Find where the given text appears and provide that cell's center as [X, Y] coordinate. 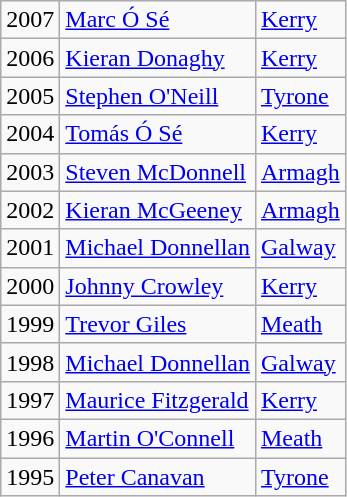
Kieran Donaghy [158, 58]
Trevor Giles [158, 324]
2007 [30, 20]
2004 [30, 134]
2006 [30, 58]
1997 [30, 400]
2001 [30, 248]
Johnny Crowley [158, 286]
2003 [30, 172]
Marc Ó Sé [158, 20]
Maurice Fitzgerald [158, 400]
Tomás Ó Sé [158, 134]
2002 [30, 210]
Martin O'Connell [158, 438]
2000 [30, 286]
1998 [30, 362]
1999 [30, 324]
2005 [30, 96]
Peter Canavan [158, 477]
1995 [30, 477]
1996 [30, 438]
Stephen O'Neill [158, 96]
Kieran McGeeney [158, 210]
Steven McDonnell [158, 172]
